Pinpoint the cell where the given text exists, returning its [x, y] midpoint coordinate. 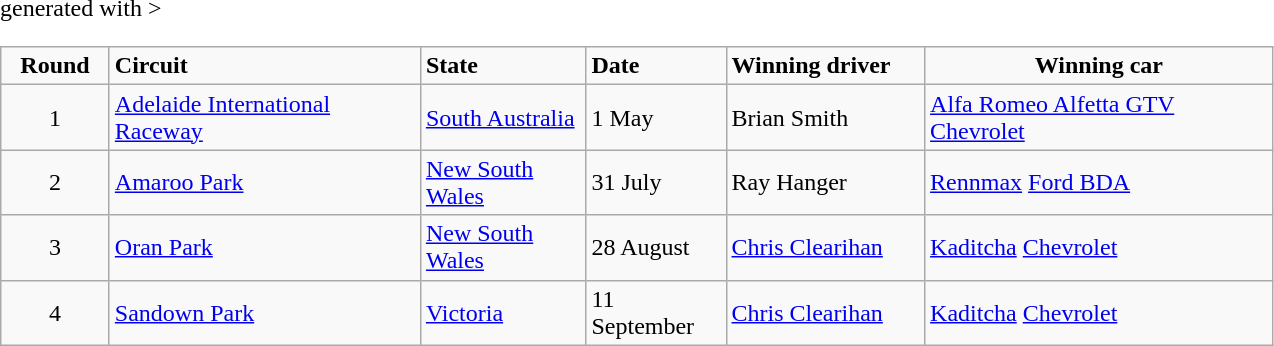
2 [56, 182]
Brian Smith [826, 118]
Winning driver [826, 66]
Alfa Romeo Alfetta GTV Chevrolet [1100, 118]
Rennmax Ford BDA [1100, 182]
Victoria [503, 312]
11 September [656, 312]
State [503, 66]
Circuit [264, 66]
Amaroo Park [264, 182]
Adelaide International Raceway [264, 118]
Round [56, 66]
Sandown Park [264, 312]
South Australia [503, 118]
Date [656, 66]
31 July [656, 182]
4 [56, 312]
Oran Park [264, 248]
1 May [656, 118]
28 August [656, 248]
1 [56, 118]
3 [56, 248]
Winning car [1100, 66]
Ray Hanger [826, 182]
